Identify which cell holds the provided text, then report its [X, Y] central coordinate. 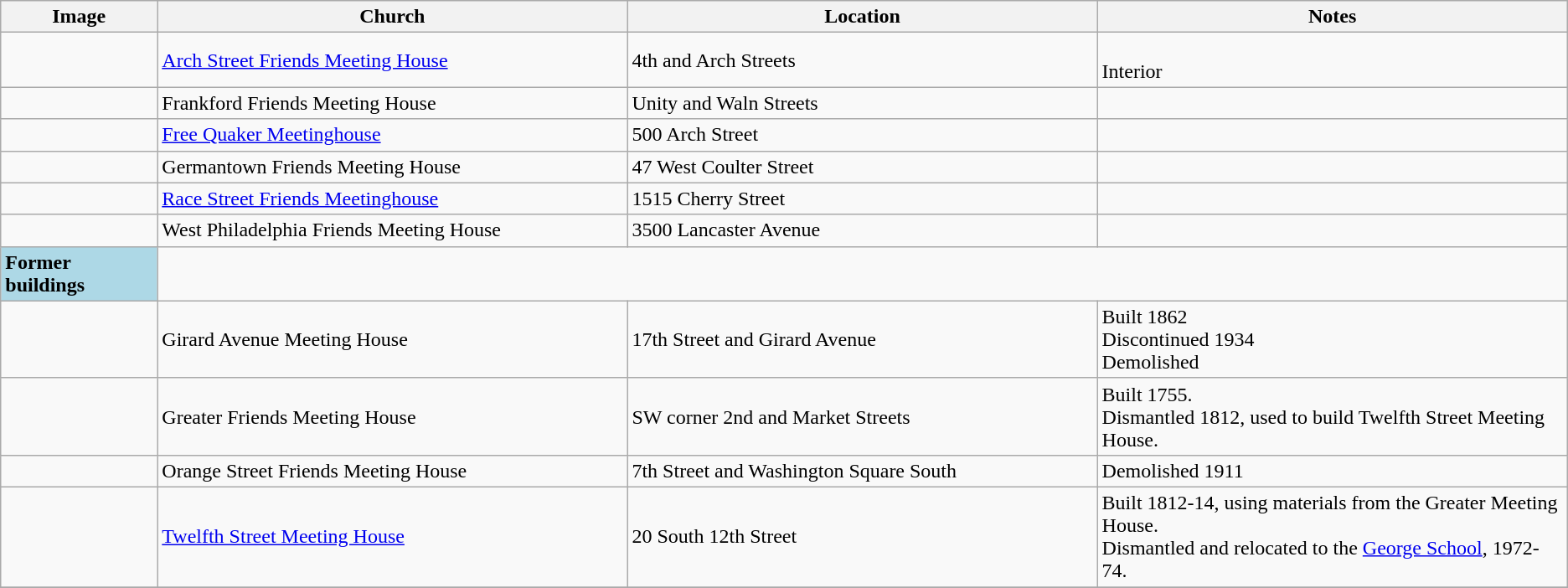
Interior [1332, 60]
Free Quaker Meetinghouse [392, 135]
Built 1812-14, using materials from the Greater Meeting House.Dismantled and relocated to the George School, 1972-74. [1332, 536]
Greater Friends Meeting House [392, 416]
Unity and Waln Streets [863, 103]
Girard Avenue Meeting House [392, 339]
Demolished 1911 [1332, 471]
Image [79, 17]
SW corner 2nd and Market Streets [863, 416]
4th and Arch Streets [863, 60]
500 Arch Street [863, 135]
3500 Lancaster Avenue [863, 230]
Arch Street Friends Meeting House [392, 60]
Church [392, 17]
Frankford Friends Meeting House [392, 103]
7th Street and Washington Square South [863, 471]
Race Street Friends Meetinghouse [392, 199]
1515 Cherry Street [863, 199]
Notes [1332, 17]
Built 1755.Dismantled 1812, used to build Twelfth Street Meeting House. [1332, 416]
Twelfth Street Meeting House [392, 536]
Built 1862Discontinued 1934Demolished [1332, 339]
Germantown Friends Meeting House [392, 167]
47 West Coulter Street [863, 167]
17th Street and Girard Avenue [863, 339]
Former buildings [79, 273]
Location [863, 17]
Orange Street Friends Meeting House [392, 471]
West Philadelphia Friends Meeting House [392, 230]
20 South 12th Street [863, 536]
